Return (X, Y) of the center of cell containing provided text 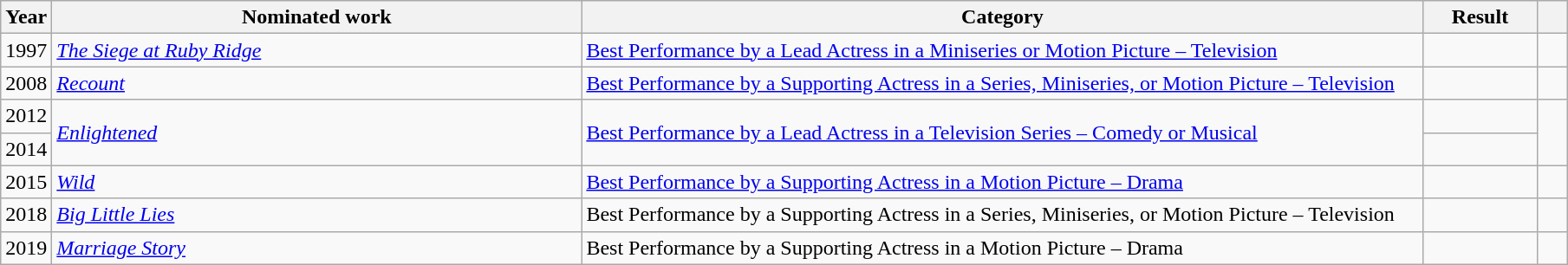
Marriage Story (317, 248)
2014 (26, 149)
2018 (26, 215)
Best Performance by a Lead Actress in a Miniseries or Motion Picture – Television (1002, 50)
2012 (26, 116)
Nominated work (317, 17)
Enlightened (317, 132)
The Siege at Ruby Ridge (317, 50)
2015 (26, 182)
Result (1480, 17)
1997 (26, 50)
Year (26, 17)
Category (1002, 17)
Wild (317, 182)
2019 (26, 248)
2008 (26, 83)
Best Performance by a Lead Actress in a Television Series – Comedy or Musical (1002, 132)
Big Little Lies (317, 215)
Recount (317, 83)
